Return the (X, Y) coordinate for the center point of the cell that contains the specified text.  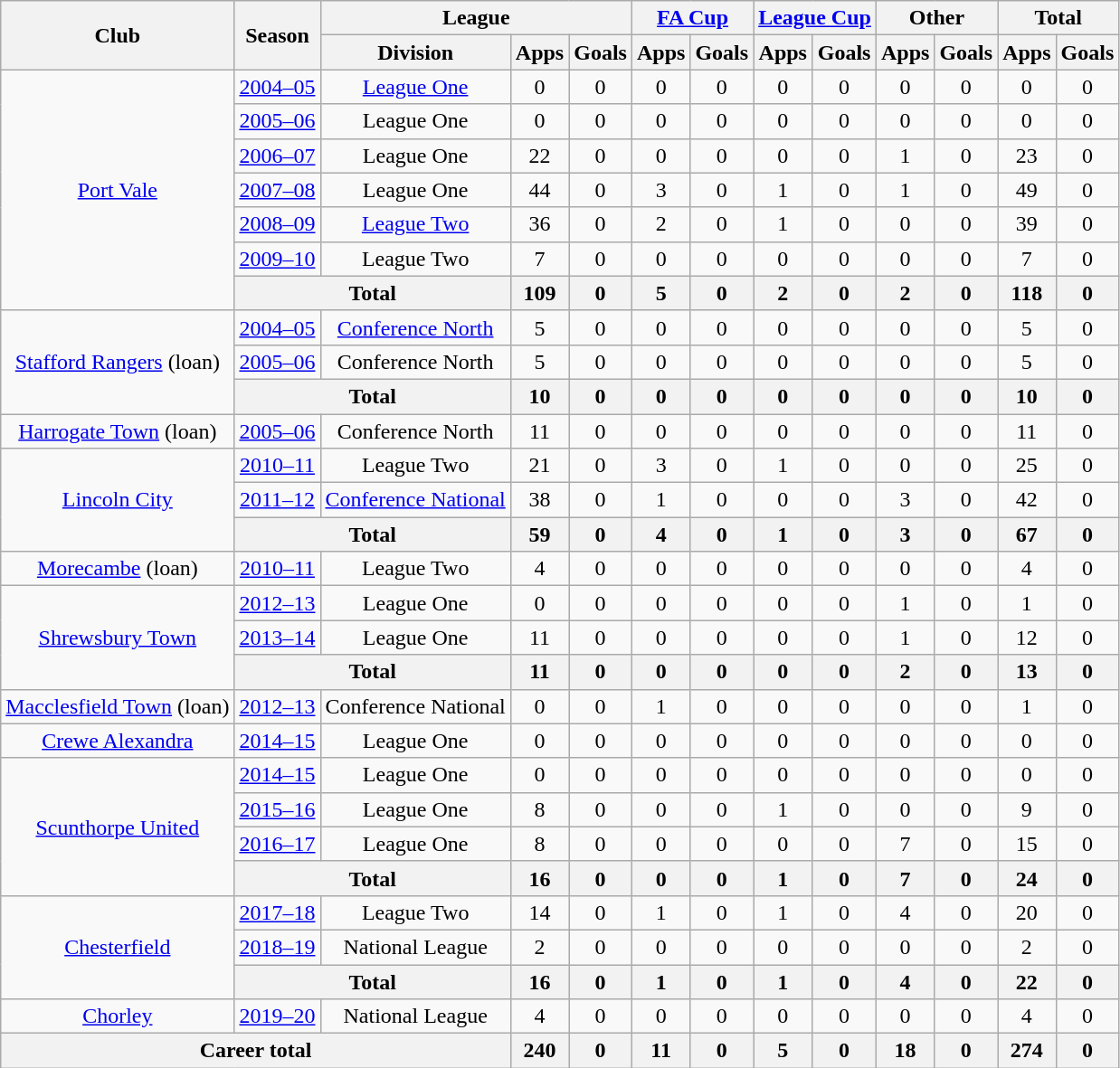
League (476, 18)
Season (277, 35)
Morecambe (loan) (118, 569)
Crewe Alexandra (118, 741)
Scunthorpe United (118, 827)
Division (415, 52)
14 (539, 912)
2007–08 (277, 190)
FA Cup (692, 18)
Port Vale (118, 190)
2011–12 (277, 500)
39 (1027, 224)
38 (539, 500)
42 (1027, 500)
13 (1027, 672)
2008–09 (277, 224)
36 (539, 224)
12 (1027, 638)
Other (936, 18)
109 (539, 293)
2013–14 (277, 638)
2017–18 (277, 912)
Macclesfield Town (loan) (118, 706)
Lincoln City (118, 500)
9 (1027, 809)
25 (1027, 466)
2015–16 (277, 809)
24 (1027, 878)
Chorley (118, 1016)
Harrogate Town (loan) (118, 431)
18 (905, 1051)
67 (1027, 534)
2016–17 (277, 844)
2019–20 (277, 1016)
2009–10 (277, 259)
2006–07 (277, 156)
44 (539, 190)
118 (1027, 293)
240 (539, 1051)
Stafford Rangers (loan) (118, 362)
Chesterfield (118, 947)
274 (1027, 1051)
21 (539, 466)
Club (118, 35)
Shrewsbury Town (118, 638)
Career total (256, 1051)
2018–19 (277, 947)
20 (1027, 912)
23 (1027, 156)
League Cup (815, 18)
15 (1027, 844)
49 (1027, 190)
59 (539, 534)
